Determine the (x, y) coordinate at the center of the cell enclosing the given text.  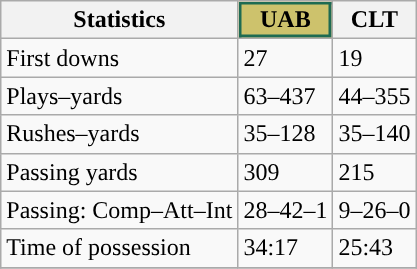
25:43 (374, 248)
CLT (374, 20)
Plays–yards (120, 96)
44–355 (374, 96)
35–128 (286, 134)
UAB (286, 20)
Time of possession (120, 248)
63–437 (286, 96)
35–140 (374, 134)
215 (374, 172)
19 (374, 58)
Statistics (120, 20)
309 (286, 172)
Passing: Comp–Att–Int (120, 210)
Passing yards (120, 172)
Rushes–yards (120, 134)
27 (286, 58)
28–42–1 (286, 210)
First downs (120, 58)
34:17 (286, 248)
9–26–0 (374, 210)
